Capture the cell that displays the provided text and extract its [x, y] central coordinate. 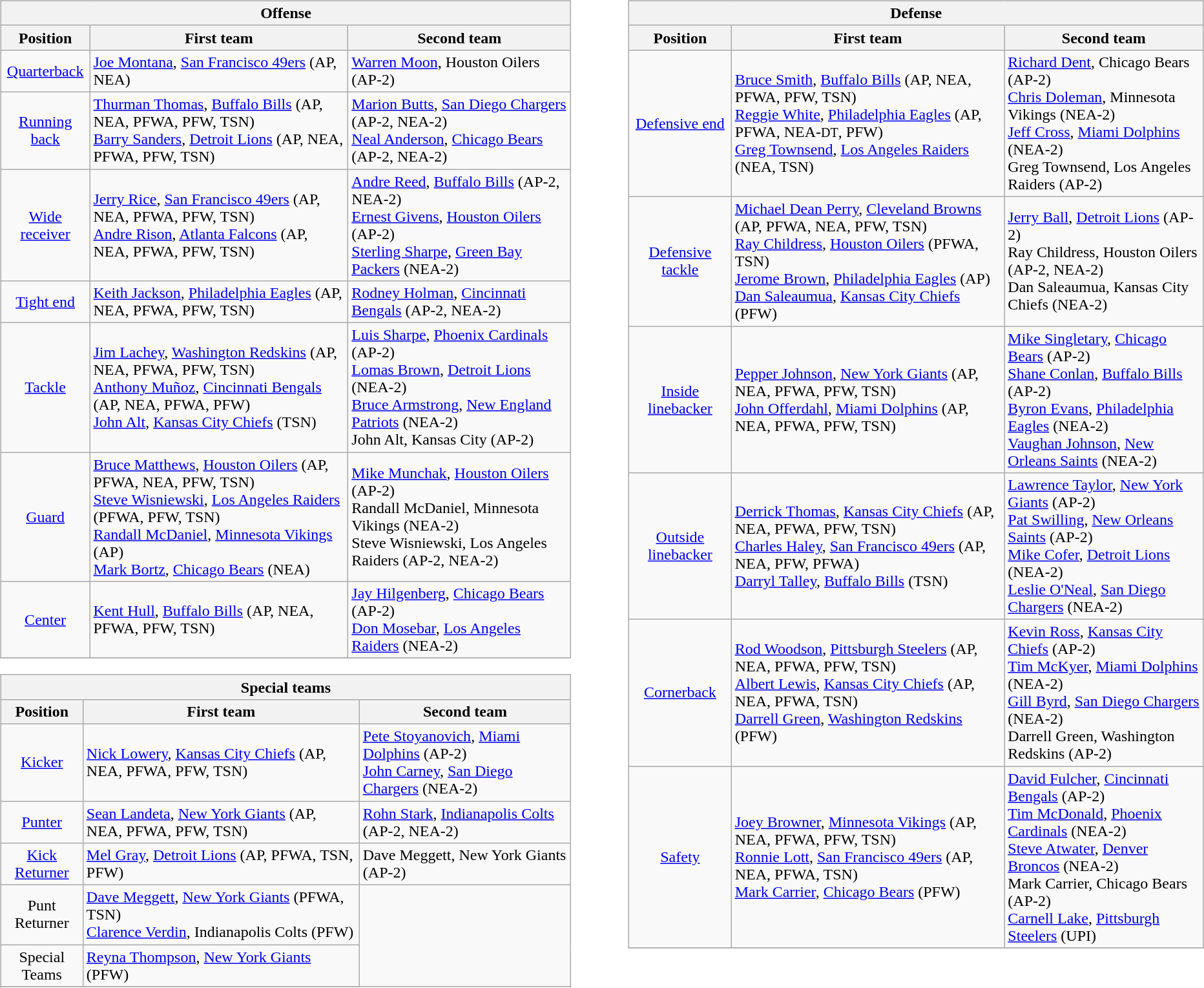
Inside linebacker [680, 399]
Running back [45, 131]
Reyna Thompson, New York Giants (PFW) [221, 965]
Jim Lachey, Washington Redskins (AP, NEA, PFWA, PFW, TSN) Anthony Muñoz, Cincinnati Bengals (AP, NEA, PFWA, PFW) John Alt, Kansas City Chiefs (TSN) [219, 388]
Defensive tackle [680, 261]
Jerry Ball, Detroit Lions (AP-2)Ray Childress, Houston Oilers (AP-2, NEA-2)Dan Saleaumua, Kansas City Chiefs (NEA-2) [1104, 261]
Special teams [285, 687]
Cornerback [680, 693]
Kick Returner [41, 865]
Kicker [41, 762]
Jay Hilgenberg, Chicago Bears (AP-2)Don Mosebar, Los Angeles Raiders (NEA-2) [460, 620]
Kevin Ross, Kansas City Chiefs (AP-2)Tim McKyer, Miami Dolphins (NEA-2)Gill Byrd, San Diego Chargers (NEA-2)Darrell Green, Washington Redskins (AP-2) [1104, 693]
Dave Meggett, New York Giants (AP-2) [465, 865]
Rodney Holman, Cincinnati Bengals (AP-2, NEA-2) [460, 302]
Marion Butts, San Diego Chargers (AP-2, NEA-2)Neal Anderson, Chicago Bears (AP-2, NEA-2) [460, 131]
Joey Browner, Minnesota Vikings (AP, NEA, PFWA, PFW, TSN) Ronnie Lott, San Francisco 49ers (AP, NEA, PFWA, TSN) Mark Carrier, Chicago Bears (PFW) [868, 857]
Tackle [45, 388]
Kent Hull, Buffalo Bills (AP, NEA, PFWA, PFW, TSN) [219, 620]
Keith Jackson, Philadelphia Eagles (AP, NEA, PFWA, PFW, TSN) [219, 302]
Warren Moon, Houston Oilers (AP-2) [460, 71]
Defense [916, 13]
Dave Meggett, New York Giants (PFWA, TSN)Clarence Verdin, Indianapolis Colts (PFW) [221, 915]
Mel Gray, Detroit Lions (AP, PFWA, TSN, PFW) [221, 865]
Offense [285, 13]
Jerry Rice, San Francisco 49ers (AP, NEA, PFWA, PFW, TSN)Andre Rison, Atlanta Falcons (AP, NEA, PFWA, PFW, TSN) [219, 225]
Punt Returner [41, 915]
Center [45, 620]
Pete Stoyanovich, Miami Dolphins (AP-2) John Carney, San Diego Chargers (NEA-2) [465, 762]
Outside linebacker [680, 547]
Joe Montana, San Francisco 49ers (AP, NEA) [219, 71]
Guard [45, 517]
Wide receiver [45, 225]
Richard Dent, Chicago Bears (AP-2)Chris Doleman, Minnesota Vikings (NEA-2)Jeff Cross, Miami Dolphins (NEA-2)Greg Townsend, Los Angeles Raiders (AP-2) [1104, 123]
Safety [680, 857]
Luis Sharpe, Phoenix Cardinals (AP-2) Lomas Brown, Detroit Lions (NEA-2) Bruce Armstrong, New England Patriots (NEA-2)John Alt, Kansas City (AP-2) [460, 388]
Nick Lowery, Kansas City Chiefs (AP, NEA, PFWA, PFW, TSN) [221, 762]
Thurman Thomas, Buffalo Bills (AP, NEA, PFWA, PFW, TSN)Barry Sanders, Detroit Lions (AP, NEA, PFWA, PFW, TSN) [219, 131]
Special Teams [41, 965]
Defensive end [680, 123]
Mike Munchak, Houston Oilers (AP-2) Randall McDaniel, Minnesota Vikings (NEA-2)Steve Wisniewski, Los Angeles Raiders (AP-2, NEA-2) [460, 517]
Rohn Stark, Indianapolis Colts (AP-2, NEA-2) [465, 822]
Pepper Johnson, New York Giants (AP, NEA, PFWA, PFW, TSN)John Offerdahl, Miami Dolphins (AP, NEA, PFWA, PFW, TSN) [868, 399]
Tight end [45, 302]
Andre Reed, Buffalo Bills (AP-2, NEA-2) Ernest Givens, Houston Oilers (AP-2)Sterling Sharpe, Green Bay Packers (NEA-2) [460, 225]
Punter [41, 822]
Quarterback [45, 71]
Sean Landeta, New York Giants (AP, NEA, PFWA, PFW, TSN) [221, 822]
